Extract the (X, Y) coordinate from the center of the cell holding the provided text.  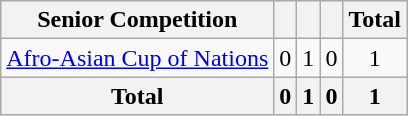
Afro-Asian Cup of Nations (138, 58)
Senior Competition (138, 20)
